Provide the (X, Y) coordinate of the cell's center where the given text is located.  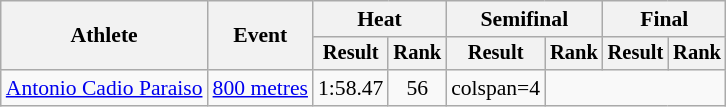
Event (260, 36)
Antonio Cadio Paraiso (104, 88)
Athlete (104, 36)
Heat (380, 19)
Semifinal (524, 19)
Final (664, 19)
colspan=4 (496, 88)
56 (417, 88)
800 metres (260, 88)
1:58.47 (350, 88)
